Extract the [x, y] coordinate from the center of the cell holding the provided text.  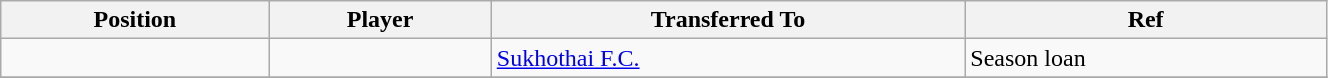
Player [380, 20]
Position [135, 20]
Ref [1146, 20]
Season loan [1146, 58]
Sukhothai F.C. [728, 58]
Transferred To [728, 20]
